Search for the cell housing the specified text and yield its (x, y) center coordinate. 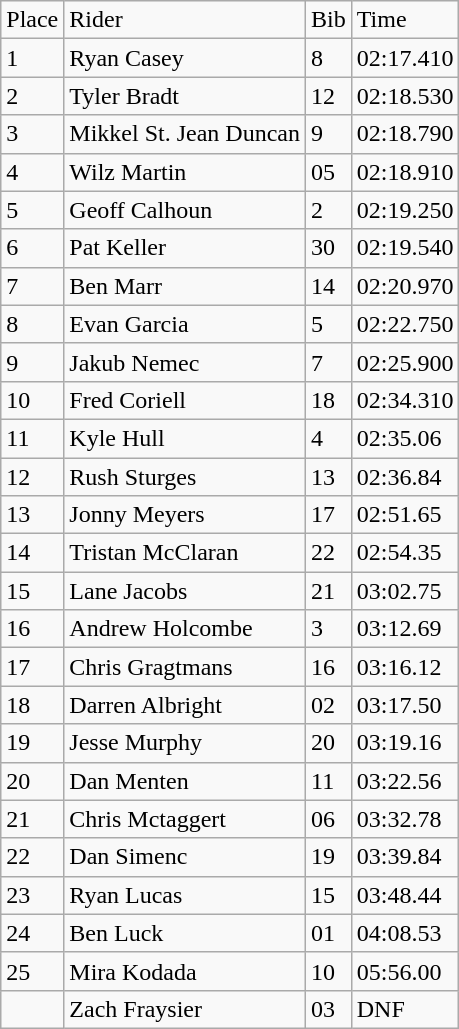
Wilz Martin (185, 172)
02:25.900 (405, 362)
02 (328, 705)
Jakub Nemec (185, 362)
Darren Albright (185, 705)
6 (32, 248)
03:32.78 (405, 819)
05 (328, 172)
Jonny Meyers (185, 515)
03:17.50 (405, 705)
Ben Marr (185, 286)
04:08.53 (405, 933)
24 (32, 933)
Ben Luck (185, 933)
02:17.410 (405, 58)
03:39.84 (405, 857)
03:16.12 (405, 667)
02:22.750 (405, 324)
02:51.65 (405, 515)
Ryan Casey (185, 58)
02:20.970 (405, 286)
Tristan McClaran (185, 553)
1 (32, 58)
02:34.310 (405, 400)
02:19.250 (405, 210)
Dan Simenc (185, 857)
Bib (328, 20)
Dan Menten (185, 781)
05:56.00 (405, 971)
Tyler Bradt (185, 96)
Jesse Murphy (185, 743)
Pat Keller (185, 248)
03:22.56 (405, 781)
30 (328, 248)
Chris Gragtmans (185, 667)
Place (32, 20)
02:19.540 (405, 248)
23 (32, 895)
03 (328, 1009)
03:02.75 (405, 591)
02:18.790 (405, 134)
Time (405, 20)
Kyle Hull (185, 438)
Fred Coriell (185, 400)
Chris Mctaggert (185, 819)
DNF (405, 1009)
03:48.44 (405, 895)
02:54.35 (405, 553)
02:18.530 (405, 96)
02:18.910 (405, 172)
25 (32, 971)
Geoff Calhoun (185, 210)
Mira Kodada (185, 971)
Ryan Lucas (185, 895)
02:35.06 (405, 438)
Evan Garcia (185, 324)
01 (328, 933)
Rush Sturges (185, 477)
03:12.69 (405, 629)
Mikkel St. Jean Duncan (185, 134)
Zach Fraysier (185, 1009)
06 (328, 819)
Andrew Holcombe (185, 629)
03:19.16 (405, 743)
Rider (185, 20)
Lane Jacobs (185, 591)
02:36.84 (405, 477)
